Capture the cell that displays the provided text and extract its [X, Y] central coordinate. 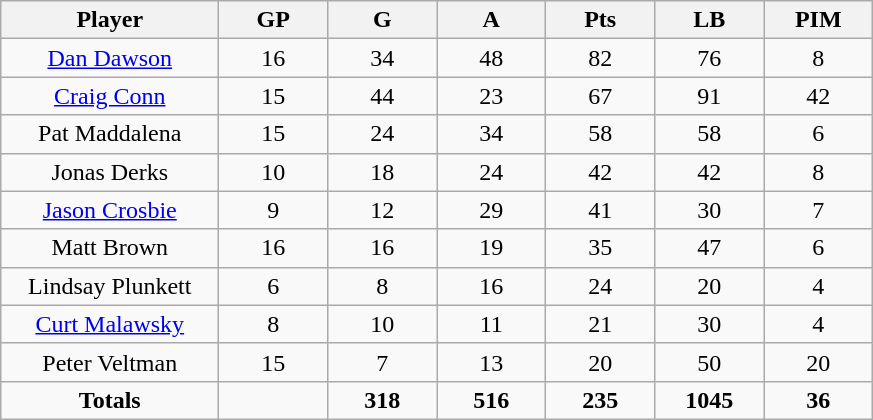
50 [710, 362]
G [382, 20]
82 [600, 58]
GP [274, 20]
Lindsay Plunkett [110, 286]
23 [492, 96]
67 [600, 96]
47 [710, 248]
516 [492, 400]
Player [110, 20]
235 [600, 400]
Pat Maddalena [110, 134]
44 [382, 96]
9 [274, 210]
91 [710, 96]
35 [600, 248]
1045 [710, 400]
Jonas Derks [110, 172]
Peter Veltman [110, 362]
Pts [600, 20]
Matt Brown [110, 248]
36 [818, 400]
Curt Malawsky [110, 324]
A [492, 20]
76 [710, 58]
Jason Crosbie [110, 210]
48 [492, 58]
12 [382, 210]
13 [492, 362]
18 [382, 172]
21 [600, 324]
LB [710, 20]
318 [382, 400]
29 [492, 210]
Totals [110, 400]
19 [492, 248]
Dan Dawson [110, 58]
41 [600, 210]
11 [492, 324]
PIM [818, 20]
Craig Conn [110, 96]
